Provide the (x, y) coordinate of the cell's center where the given text is located.  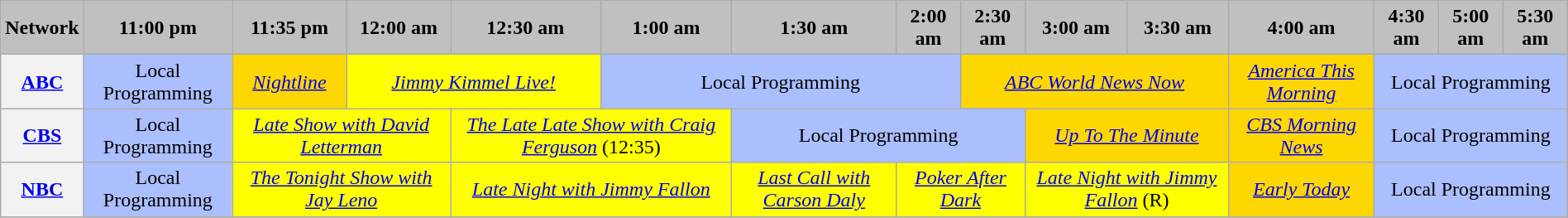
Late Show with David Letterman (342, 136)
11:00 pm (157, 28)
4:30 am (1407, 28)
2:30 am (992, 28)
NBC (42, 189)
1:30 am (814, 28)
5:00 am (1470, 28)
3:30 am (1178, 28)
Last Call with Carson Daly (814, 189)
ABC World News Now (1094, 81)
Nightline (289, 81)
The Tonight Show with Jay Leno (342, 189)
1:00 am (667, 28)
CBS (42, 136)
Jimmy Kimmel Live! (473, 81)
America This Morning (1302, 81)
11:35 pm (289, 28)
The Late Late Show with Craig Ferguson (12:35) (591, 136)
ABC (42, 81)
Early Today (1302, 189)
12:30 am (526, 28)
Network (42, 28)
5:30 am (1535, 28)
Late Night with Jimmy Fallon (591, 189)
Up To The Minute (1126, 136)
4:00 am (1302, 28)
12:00 am (399, 28)
3:00 am (1075, 28)
CBS Morning News (1302, 136)
Late Night with Jimmy Fallon (R) (1126, 189)
2:00 am (929, 28)
Poker After Dark (961, 189)
